Locate the cell with the specified text and output its (x, y) center coordinate. 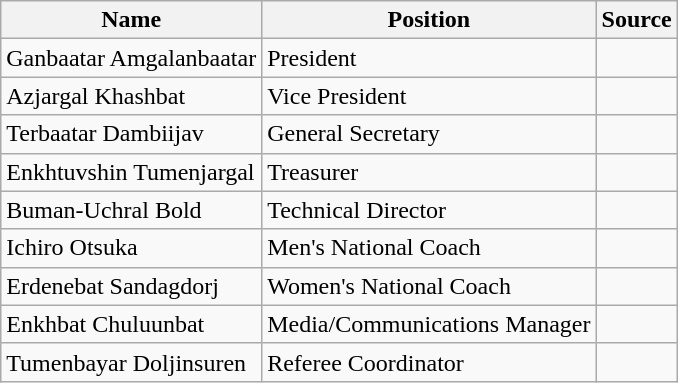
Enkhbat Chuluunbat (132, 324)
Technical Director (429, 210)
Buman-Uchral Bold (132, 210)
Enkhtuvshin Tumenjargal (132, 172)
Vice President (429, 96)
Ichiro Otsuka (132, 248)
Women's National Coach (429, 286)
Ganbaatar Amgalanbaatar (132, 58)
Name (132, 20)
Erdenebat Sandagdorj (132, 286)
Referee Coordinator (429, 362)
Position (429, 20)
Terbaatar Dambiijav (132, 134)
President (429, 58)
Source (636, 20)
General Secretary (429, 134)
Azjargal Khashbat (132, 96)
Tumenbayar Doljinsuren (132, 362)
Treasurer (429, 172)
Media/Communications Manager (429, 324)
Men's National Coach (429, 248)
